Identify which cell holds the provided text, then report its [x, y] central coordinate. 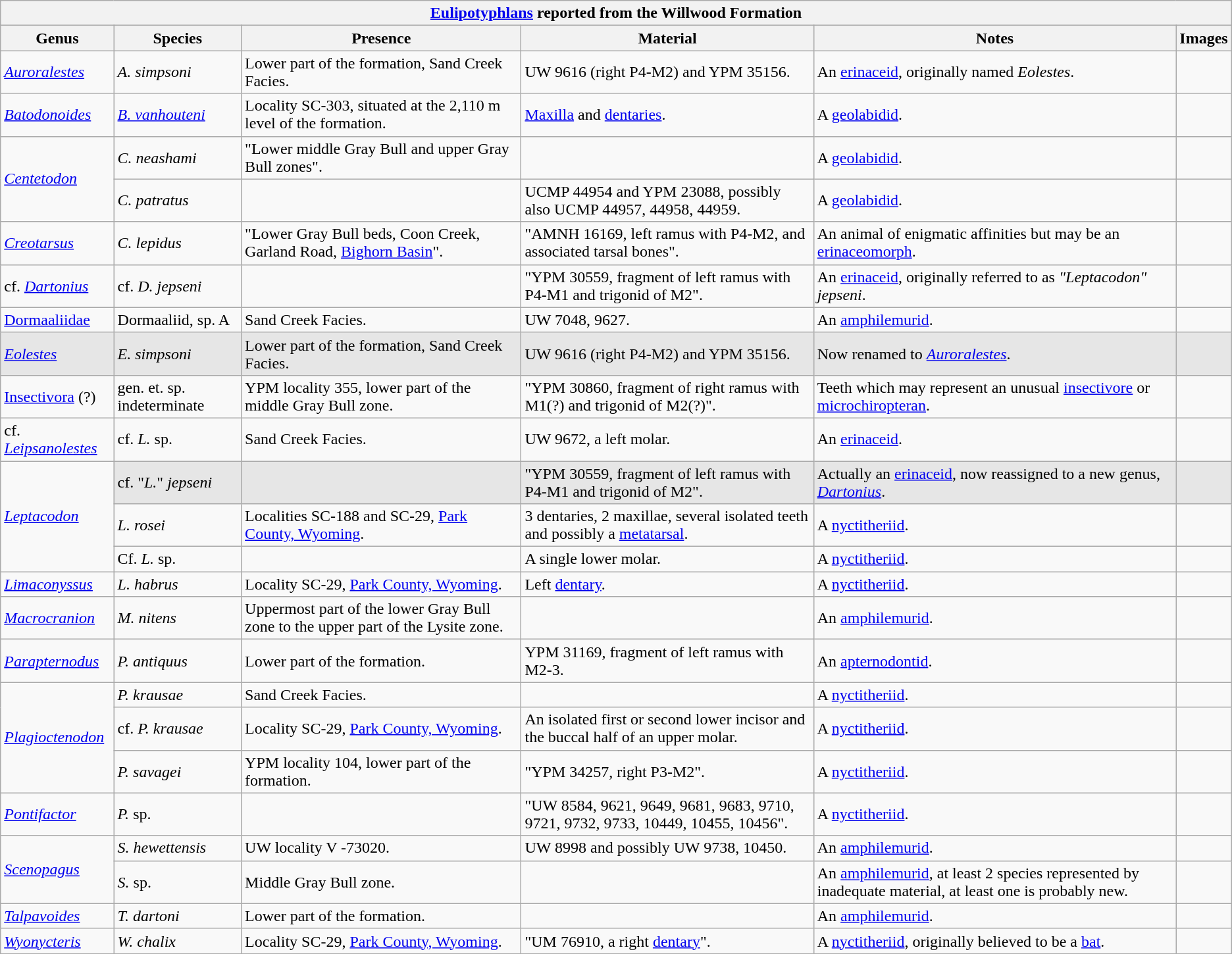
Scenopagus [57, 870]
P. savagei [178, 771]
P. antiquus [178, 661]
An erinaceid. [995, 439]
A nyctitheriid, originally believed to be a bat. [995, 941]
"YPM 30860, fragment of right ramus with M1(?) and trigonid of M2(?)". [667, 396]
UCMP 44954 and YPM 23088, possibly also UCMP 44957, 44958, 44959. [667, 200]
"Lower middle Gray Bull and upper Gray Bull zones". [382, 158]
Now renamed to Auroralestes. [995, 354]
UW 7048, 9627. [667, 320]
A. simpsoni [178, 72]
Cf. L. sp. [178, 559]
Centetodon [57, 179]
Dormaaliidae [57, 320]
Parapternodus [57, 661]
gen. et. sp. indeterminate [178, 396]
An erinaceid, originally referred to as "Leptacodon" jepseni. [995, 286]
An apternodontid. [995, 661]
YPM locality 104, lower part of the formation. [382, 771]
"UW 8584, 9621, 9649, 9681, 9683, 9710, 9721, 9732, 9733, 10449, 10455, 10456". [667, 815]
Material [667, 38]
cf. P. krausae [178, 729]
Species [178, 38]
Limaconyssus [57, 584]
Maxilla and dentaries. [667, 114]
YPM locality 355, lower part of the middle Gray Bull zone. [382, 396]
Plagioctenodon [57, 738]
Middle Gray Bull zone. [382, 882]
Actually an erinaceid, now reassigned to a new genus, Dartonius. [995, 482]
E. simpsoni [178, 354]
W. chalix [178, 941]
Pontifactor [57, 815]
Macrocranion [57, 618]
UW locality V -73020. [382, 848]
L. habrus [178, 584]
Eulipotyphlans reported from the Willwood Formation [616, 13]
"UM 76910, a right dentary". [667, 941]
S. hewettensis [178, 848]
Localities SC-188 and SC-29, Park County, Wyoming. [382, 525]
cf. D. jepseni [178, 286]
"YPM 34257, right P3-M2". [667, 771]
Auroralestes [57, 72]
B. vanhouteni [178, 114]
Leptacodon [57, 516]
cf. L. sp. [178, 439]
L. rosei [178, 525]
M. nitens [178, 618]
T. dartoni [178, 916]
P. sp. [178, 815]
UW 9672, a left molar. [667, 439]
Notes [995, 38]
An erinaceid, originally named Eolestes. [995, 72]
cf. Dartonius [57, 286]
Insectivora (?) [57, 396]
Eolestes [57, 354]
Presence [382, 38]
Talpavoides [57, 916]
An animal of enigmatic affinities but may be an erinaceomorph. [995, 243]
Left dentary. [667, 584]
C. lepidus [178, 243]
"Lower Gray Bull beds, Coon Creek, Garland Road, Bighorn Basin". [382, 243]
"AMNH 16169, left ramus with P4-M2, and associated tarsal bones". [667, 243]
Batodonoides [57, 114]
3 dentaries, 2 maxillae, several isolated teeth and possibly a metatarsal. [667, 525]
cf. Leipsanolestes [57, 439]
Genus [57, 38]
P. krausae [178, 695]
An isolated first or second lower incisor and the buccal half of an upper molar. [667, 729]
An amphilemurid, at least 2 species represented by inadequate material, at least one is probably new. [995, 882]
Dormaaliid, sp. A [178, 320]
Wyonycteris [57, 941]
Uppermost part of the lower Gray Bull zone to the upper part of the Lysite zone. [382, 618]
S. sp. [178, 882]
Images [1204, 38]
YPM 31169, fragment of left ramus with M2-3. [667, 661]
Locality SC-303, situated at the 2,110 m level of the formation. [382, 114]
C. patratus [178, 200]
A single lower molar. [667, 559]
C. neashami [178, 158]
UW 8998 and possibly UW 9738, 10450. [667, 848]
Creotarsus [57, 243]
cf. "L." jepseni [178, 482]
Teeth which may represent an unusual insectivore or microchiropteran. [995, 396]
